Determine the (X, Y) coordinate at the center of the cell enclosing the given text.  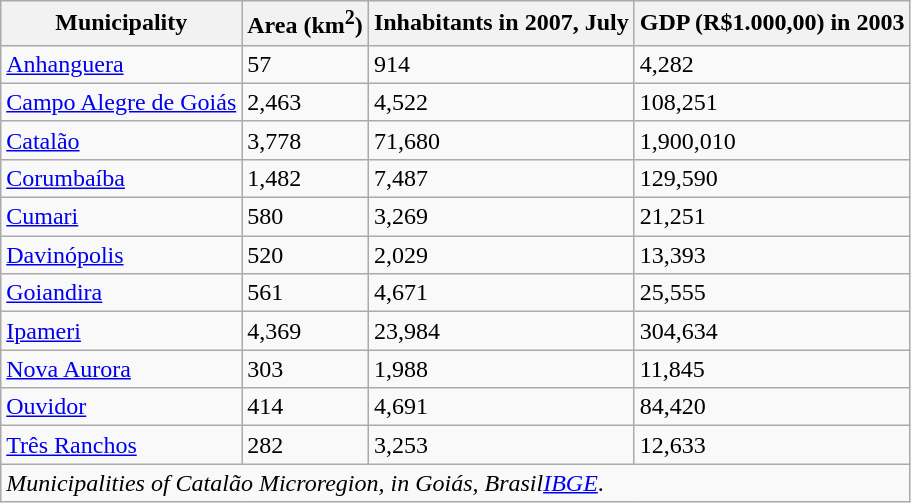
Area (km2) (306, 24)
3,253 (501, 445)
7,487 (501, 178)
Municipalities of Catalão Microregion, in Goiás, BrasilIBGE. (456, 483)
13,393 (772, 255)
Catalão (122, 140)
11,845 (772, 369)
57 (306, 64)
3,269 (501, 217)
304,634 (772, 331)
Inhabitants in 2007, July (501, 24)
2,463 (306, 102)
12,633 (772, 445)
25,555 (772, 293)
Nova Aurora (122, 369)
1,482 (306, 178)
303 (306, 369)
4,522 (501, 102)
23,984 (501, 331)
1,900,010 (772, 140)
414 (306, 407)
129,590 (772, 178)
3,778 (306, 140)
84,420 (772, 407)
Corumbaíba (122, 178)
2,029 (501, 255)
Municipality (122, 24)
561 (306, 293)
4,369 (306, 331)
520 (306, 255)
Anhanguera (122, 64)
282 (306, 445)
914 (501, 64)
Ipameri (122, 331)
1,988 (501, 369)
4,691 (501, 407)
Davinópolis (122, 255)
GDP (R$1.000,00) in 2003 (772, 24)
Cumari (122, 217)
580 (306, 217)
Campo Alegre de Goiás (122, 102)
108,251 (772, 102)
4,671 (501, 293)
Ouvidor (122, 407)
Três Ranchos (122, 445)
21,251 (772, 217)
4,282 (772, 64)
Goiandira (122, 293)
71,680 (501, 140)
